Search for the cell housing the specified text and yield its [X, Y] center coordinate. 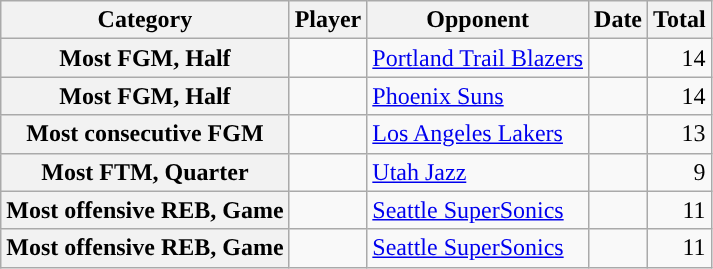
Utah Jazz [478, 172]
Phoenix Suns [478, 96]
9 [680, 172]
Most FTM, Quarter [145, 172]
Portland Trail Blazers [478, 58]
Opponent [478, 20]
Category [145, 20]
Date [618, 20]
Most consecutive FGM [145, 134]
Los Angeles Lakers [478, 134]
Player [328, 20]
13 [680, 134]
Total [680, 20]
